Search for the cell housing the specified text and yield its (X, Y) center coordinate. 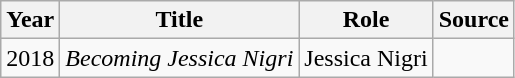
2018 (30, 58)
Becoming Jessica Nigri (180, 58)
Title (180, 20)
Role (366, 20)
Year (30, 20)
Jessica Nigri (366, 58)
Source (474, 20)
